Output the [X, Y] coordinate of the center of the cell containing the given text.  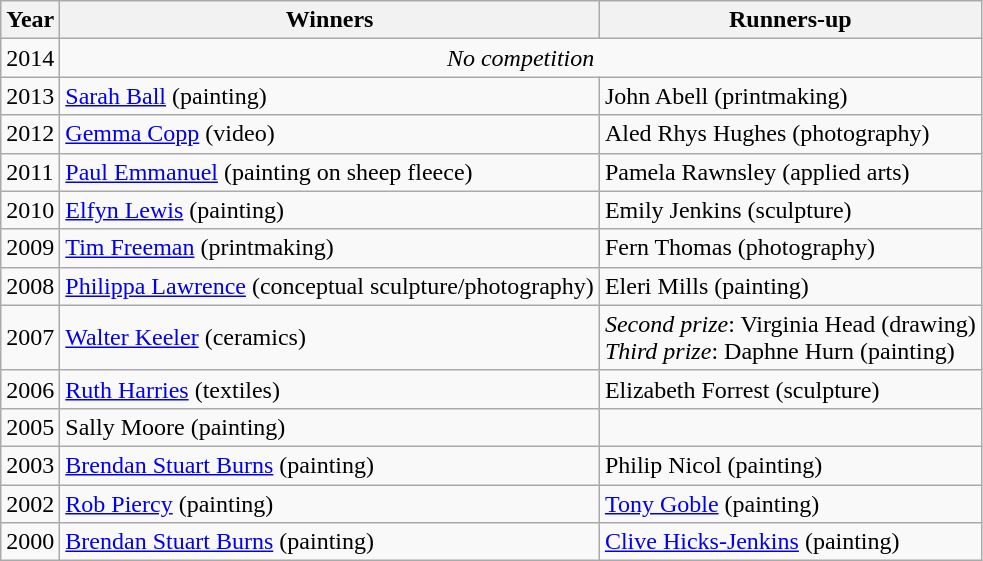
2009 [30, 248]
Eleri Mills (painting) [790, 286]
2005 [30, 427]
2010 [30, 210]
Sarah Ball (painting) [330, 96]
Aled Rhys Hughes (photography) [790, 134]
Philip Nicol (painting) [790, 465]
Elizabeth Forrest (sculpture) [790, 389]
Sally Moore (painting) [330, 427]
Fern Thomas (photography) [790, 248]
Tim Freeman (printmaking) [330, 248]
2012 [30, 134]
2008 [30, 286]
2013 [30, 96]
2002 [30, 503]
Philippa Lawrence (conceptual sculpture/photography) [330, 286]
2003 [30, 465]
2007 [30, 338]
Second prize: Virginia Head (drawing)Third prize: Daphne Hurn (painting) [790, 338]
2006 [30, 389]
2014 [30, 58]
Tony Goble (painting) [790, 503]
John Abell (printmaking) [790, 96]
Rob Piercy (painting) [330, 503]
Emily Jenkins (sculpture) [790, 210]
Walter Keeler (ceramics) [330, 338]
No competition [521, 58]
Winners [330, 20]
Paul Emmanuel (painting on sheep fleece) [330, 172]
Pamela Rawnsley (applied arts) [790, 172]
Runners-up [790, 20]
2011 [30, 172]
2000 [30, 542]
Gemma Copp (video) [330, 134]
Elfyn Lewis (painting) [330, 210]
Clive Hicks-Jenkins (painting) [790, 542]
Year [30, 20]
Ruth Harries (textiles) [330, 389]
